Capture the cell that displays the provided text and extract its (X, Y) central coordinate. 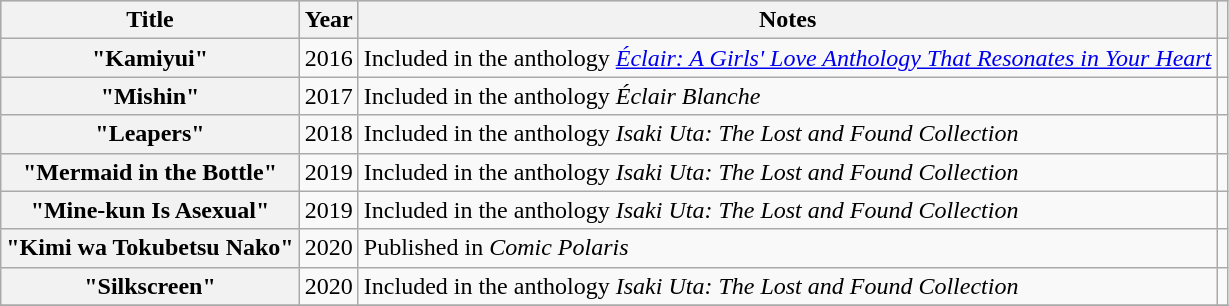
2017 (328, 96)
"Silkscreen" (150, 286)
Notes (788, 20)
"Kamiyui" (150, 58)
Year (328, 20)
2018 (328, 134)
2016 (328, 58)
Title (150, 20)
Published in Comic Polaris (788, 248)
Included in the anthology Éclair: A Girls' Love Anthology That Resonates in Your Heart (788, 58)
"Mine-kun Is Asexual" (150, 210)
"Leapers" (150, 134)
Included in the anthology Éclair Blanche (788, 96)
"Mermaid in the Bottle" (150, 172)
"Mishin" (150, 96)
"Kimi wa Tokubetsu Nako" (150, 248)
